Output the (x, y) coordinate of the center of the cell containing the given text.  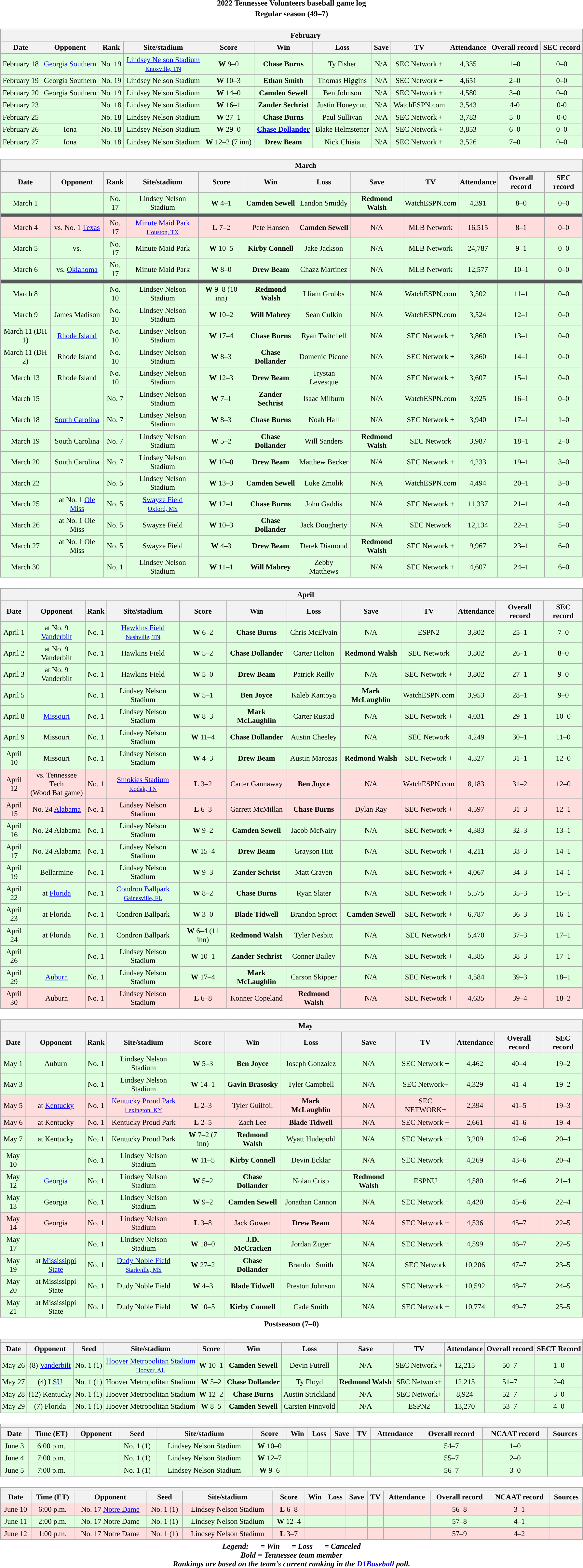
Tyler Campbell (311, 1085)
L 6–3 (203, 809)
April 12 (14, 784)
Hawkins FieldNashville, TN (143, 632)
13,270 (465, 1406)
John Gaddis (324, 504)
March 30 (25, 567)
February 26 (21, 129)
Jonathan Cannon (311, 1202)
Jack Gowen (252, 1223)
4–1 (519, 1521)
April 29 (14, 977)
4,607 (478, 567)
Grayson Hitt (314, 851)
Chazz Martinez (324, 269)
L 2–5 (203, 1122)
June 12 (16, 1534)
SEC NETWORK+ (426, 1106)
Swayze FieldOxford, MS (163, 504)
W 11–4 (203, 737)
Ty Floyd (310, 1382)
May 29 (14, 1406)
56–7 (452, 1470)
4,597 (476, 809)
May 1 (13, 1063)
W 13–3 (221, 483)
Nick Chiaia (342, 142)
3,543 (468, 105)
May 7 (13, 1139)
4–2 (519, 1534)
April 19 (14, 872)
June 11 (16, 1521)
L 2–3 (203, 1106)
W 5–1 (203, 695)
56–8 (459, 1509)
2:00 p.m. (53, 1521)
W 27–1 (228, 117)
12,134 (478, 525)
54–7 (452, 1446)
Ryan Slater (314, 893)
June 4 (14, 1458)
4,651 (468, 81)
8,183 (476, 784)
6,787 (476, 914)
57–8 (459, 1521)
38–3 (520, 956)
W 27–2 (203, 1265)
4,584 (476, 977)
55–7 (452, 1458)
Ethan Smith (283, 81)
24–5 (563, 1286)
W 16–1 (228, 105)
ESPNU (426, 1181)
February 25 (21, 117)
Trystan Levesque (324, 378)
11,337 (478, 504)
Dudy Noble FieldStarkville, MS (144, 1265)
SECT Record (559, 1349)
Bellarmine (57, 872)
Carter Holton (314, 653)
Matthew Becker (324, 462)
Jordan Zuger (311, 1244)
April 10 (14, 758)
36–3 (520, 914)
4,269 (475, 1160)
May 21 (13, 1307)
May 6 (13, 1122)
11–1 (521, 294)
May 5 (13, 1106)
Gavin Brasosky (252, 1085)
Joseph Gonzalez (311, 1063)
W 10–2 (221, 315)
February 20 (21, 93)
W 8–2 (203, 893)
27–1 (520, 674)
Tyler Guilfoil (252, 1106)
Conner Bailey (314, 956)
Preston Johnson (311, 1286)
W 5–0 (203, 674)
February 18 (21, 64)
Konner Copeland (256, 998)
16,515 (478, 227)
W 6–4 (11 inn) (203, 935)
L 7–2 (221, 227)
47–7 (519, 1265)
Patrick Reilly (314, 674)
March 27 (25, 546)
4,391 (478, 203)
March 11 (DH 1) (25, 336)
Kentucky Proud ParkLexington, KY (144, 1106)
Condron BallparkGainesville, FL (143, 893)
L 3–2 (203, 784)
Austin Strickland (310, 1394)
8–1 (521, 227)
25–5 (563, 1307)
4,383 (476, 830)
4,211 (476, 851)
41–4 (519, 1085)
49–7 (519, 1307)
3,940 (478, 419)
March 15 (25, 399)
41–5 (519, 1106)
(12) Kentucky (50, 1394)
April 16 (14, 830)
Derek Diamond (324, 546)
May 28 (14, 1394)
10,592 (475, 1286)
24,787 (478, 248)
32–3 (520, 830)
Sean Culkin (324, 315)
February 23 (21, 105)
February 27 (21, 142)
Carter Gannaway (256, 784)
Chris McElvain (314, 632)
W 9–3 (203, 872)
48–7 (519, 1286)
31–1 (520, 758)
50–7 (510, 1366)
3,607 (478, 378)
March 25 (25, 504)
W 3–0 (203, 914)
W 15–4 (203, 851)
April 30 (14, 998)
April 15 (14, 809)
W 7–1 (221, 399)
W 12–1 (221, 504)
3,502 (478, 294)
19–1 (521, 462)
May (291, 1026)
May 10 (13, 1160)
March 6 (25, 269)
Jack Dougherty (324, 525)
W 12–2 (211, 1394)
Ben Johnson (342, 93)
Kaleb Kantoya (314, 695)
Zander Schrist (256, 872)
vs. Tennessee Tech(Wood Bat game) (57, 784)
19–3 (563, 1106)
3,526 (468, 142)
Pete Hansen (271, 227)
June 10 (16, 1509)
W 11–1 (221, 567)
April 8 (14, 716)
11–0 (563, 737)
March 13 (25, 378)
Dylan Ray (371, 809)
Hoover Metropolitan StadiumHoover, AL (151, 1366)
W 18–0 (203, 1244)
Matt Craven (314, 872)
4-0 (515, 105)
1:00 p.m. (53, 1534)
W 12–3 (221, 378)
Wyatt Hudepohl (311, 1139)
25–1 (520, 632)
W 8–0 (221, 269)
May 17 (13, 1244)
March 20 (25, 462)
J.D. McCracken (252, 1244)
(7) Florida (50, 1406)
(4) LSU (50, 1382)
35–3 (520, 893)
W 4–1 (221, 203)
April 3 (14, 674)
43–6 (519, 1160)
March 22 (25, 483)
4,599 (475, 1244)
4,327 (476, 758)
W 12–7 (270, 1458)
51–7 (510, 1382)
April 22 (14, 893)
Austin Marozas (314, 758)
31–2 (520, 784)
March 4 (25, 227)
44–6 (519, 1181)
10–1 (521, 269)
March 26 (25, 525)
March 18 (25, 419)
April 5 (14, 695)
Isaac Milburn (324, 399)
33–3 (520, 851)
May 27 (14, 1382)
4,067 (476, 872)
L 3–7 (289, 1534)
9–1 (521, 248)
4,462 (475, 1063)
W 5–3 (203, 1063)
Noah Hall (324, 419)
W 8–5 (211, 1406)
Lindsey Nelson StadiumKnoxville, TN (163, 64)
Smokies StadiumKodak, TN (143, 784)
40–4 (519, 1063)
4,335 (468, 64)
W 12–4 (289, 1521)
vs. (77, 248)
10–0 (563, 716)
April 23 (14, 914)
Lliam Grubbs (324, 294)
39–3 (520, 977)
21–4 (563, 1181)
23–1 (521, 546)
Devin Ecklar (311, 1160)
3–1 (519, 1509)
24–1 (521, 567)
June 3 (14, 1446)
W 6–2 (203, 632)
Carson Skipper (314, 977)
Will Sanders (324, 441)
Austin Cheeley (314, 737)
9,967 (478, 546)
W 29–0 (228, 129)
April 24 (14, 935)
3,925 (478, 399)
Brandon Smith (311, 1265)
4,031 (476, 716)
vs. No. 1 Texas (77, 227)
22–4 (563, 1202)
4,249 (476, 737)
Domenic Picone (324, 357)
W 9–6 (270, 1470)
James Madison (77, 315)
3,953 (476, 695)
4,329 (475, 1085)
February (291, 35)
4,494 (478, 483)
Nolan Crisp (311, 1181)
February 19 (21, 81)
37–3 (520, 935)
W 12–2 (7 inn) (228, 142)
3,853 (468, 129)
Devin Futrell (310, 1366)
May 3 (13, 1085)
19–4 (563, 1122)
Zebby Matthews (324, 567)
Ryan Twitchell (324, 336)
April 17 (14, 851)
Ty Fisher (342, 64)
5,470 (476, 935)
Zach Lee (252, 1122)
April 26 (14, 956)
W 14–0 (228, 93)
W 11–5 (203, 1160)
10,206 (475, 1265)
3,209 (475, 1139)
53–7 (510, 1406)
Paul Sullivan (342, 117)
52–7 (510, 1394)
4,233 (478, 462)
4,536 (475, 1223)
Landon Smiddy (324, 203)
March 9 (25, 315)
57–9 (459, 1534)
March (291, 165)
22–1 (521, 525)
Garrett McMillan (256, 809)
12,577 (478, 269)
45–7 (519, 1223)
5,575 (476, 893)
3,524 (478, 315)
2,394 (475, 1106)
May 20 (13, 1286)
34–3 (520, 872)
April 1 (14, 632)
L 3–8 (203, 1223)
March 11 (DH 2) (25, 357)
May 12 (13, 1181)
39–4 (520, 998)
March 5 (25, 248)
26–1 (520, 653)
Carsten Finnvold (310, 1406)
28–1 (520, 695)
21–1 (521, 504)
May 13 (13, 1202)
Jacob McNairy (314, 830)
Jake Jackson (324, 248)
4,635 (476, 998)
(8) Vanderbilt (50, 1366)
June 5 (14, 1470)
W 14–1 (203, 1085)
W 9–8 (10 inn) (221, 294)
30–1 (520, 737)
Luke Zmolik (324, 483)
3,783 (468, 117)
W 7–2 (7 inn) (203, 1139)
Brandon Sproct (314, 914)
April 9 (14, 737)
May 26 (14, 1366)
41–6 (519, 1122)
42–6 (519, 1139)
vs. Oklahoma (77, 269)
8,924 (465, 1394)
March 1 (25, 203)
45–6 (519, 1202)
29–1 (520, 716)
March 19 (25, 441)
W 9–0 (228, 64)
10,774 (475, 1307)
4,420 (475, 1202)
March 8 (25, 294)
Blake Helmstetter (342, 129)
18–2 (563, 998)
Carter Rustad (314, 716)
April 2 (14, 653)
Cade Smith (311, 1307)
Tyler Nesbitt (314, 935)
23–5 (563, 1265)
3,987 (478, 441)
31–3 (520, 809)
Justin Honeycutt (342, 105)
May 19 (13, 1265)
May 14 (13, 1223)
4,385 (476, 956)
2,661 (475, 1122)
Minute Maid ParkHouston, TX (163, 227)
April (291, 595)
Thomas Higgins (342, 81)
46–7 (519, 1244)
20–1 (521, 483)
